Detect which cell encompasses the target text, then output its [X, Y] center coordinate. 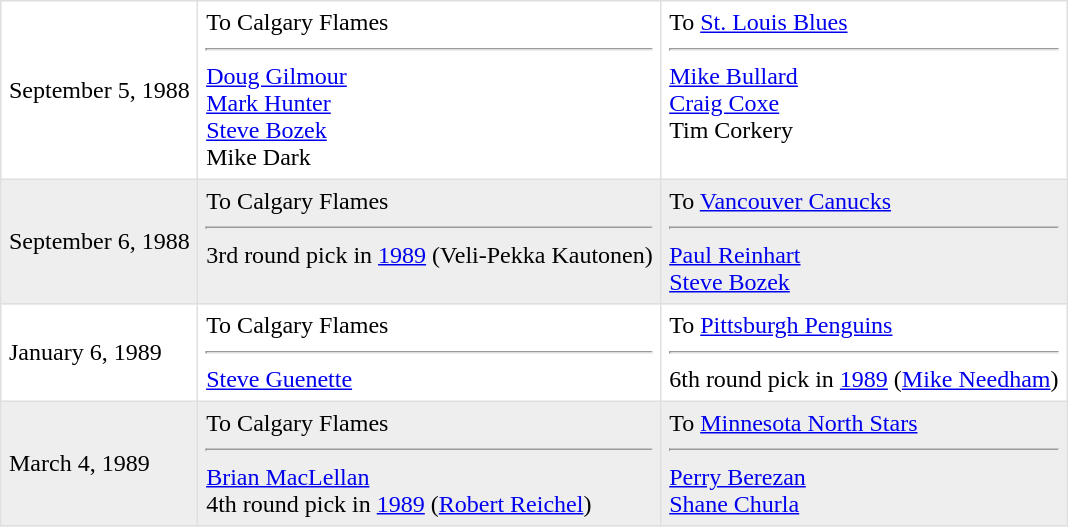
To Calgary Flames Steve Guenette [430, 353]
To Calgary Flames Brian MacLellan4th round pick in 1989 (Robert Reichel) [430, 463]
To Calgary Flames Doug GilmourMark HunterSteve BozekMike Dark [430, 90]
September 6, 1988 [100, 241]
January 6, 1989 [100, 353]
To St. Louis Blues Mike BullardCraig CoxeTim Corkery [864, 90]
To Pittsburgh Penguins 6th round pick in 1989 (Mike Needham) [864, 353]
To Vancouver Canucks Paul ReinhartSteve Bozek [864, 241]
September 5, 1988 [100, 90]
March 4, 1989 [100, 463]
To Calgary Flames 3rd round pick in 1989 (Veli-Pekka Kautonen) [430, 241]
To Minnesota North Stars Perry BerezanShane Churla [864, 463]
